Search for the cell housing the specified text and yield its (x, y) center coordinate. 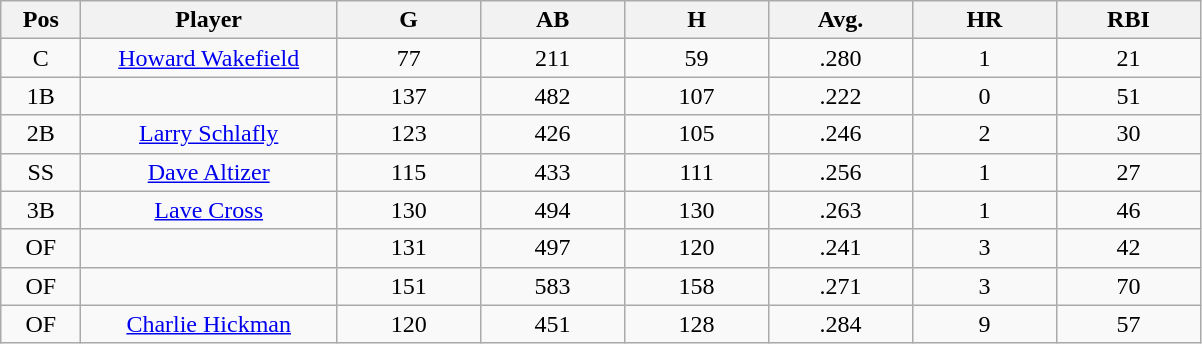
Charlie Hickman (209, 324)
0 (984, 96)
9 (984, 324)
433 (553, 172)
C (41, 58)
Player (209, 20)
497 (553, 248)
.284 (841, 324)
3B (41, 210)
27 (1128, 172)
RBI (1128, 20)
131 (409, 248)
SS (41, 172)
494 (553, 210)
Larry Schlafly (209, 134)
.246 (841, 134)
57 (1128, 324)
21 (1128, 58)
Howard Wakefield (209, 58)
70 (1128, 286)
.241 (841, 248)
.271 (841, 286)
HR (984, 20)
H (697, 20)
482 (553, 96)
.256 (841, 172)
Avg. (841, 20)
1B (41, 96)
51 (1128, 96)
.280 (841, 58)
42 (1128, 248)
Lave Cross (209, 210)
.263 (841, 210)
30 (1128, 134)
Dave Altizer (209, 172)
Pos (41, 20)
105 (697, 134)
451 (553, 324)
2 (984, 134)
111 (697, 172)
115 (409, 172)
583 (553, 286)
59 (697, 58)
151 (409, 286)
211 (553, 58)
107 (697, 96)
G (409, 20)
128 (697, 324)
AB (553, 20)
158 (697, 286)
.222 (841, 96)
137 (409, 96)
77 (409, 58)
2B (41, 134)
426 (553, 134)
123 (409, 134)
46 (1128, 210)
